Determine the [x, y] coordinate at the center of the cell enclosing the given text.  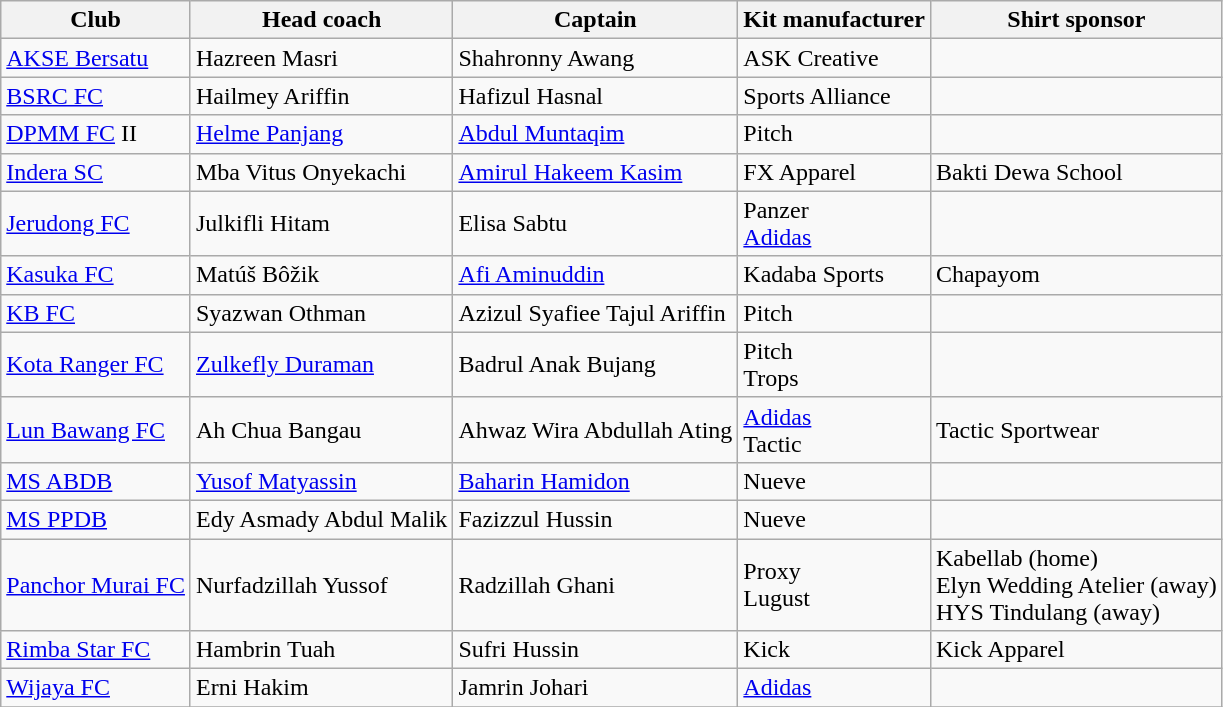
Hafizul Hasnal [596, 96]
Kick Apparel [1076, 650]
Hailmey Ariffin [321, 96]
Shirt sponsor [1076, 20]
Mba Vitus Onyekachi [321, 172]
Fazizzul Hussin [596, 519]
Amirul Hakeem Kasim [596, 172]
Kasuka FC [96, 275]
MS ABDB [96, 481]
Kabellab (home)Elyn Wedding Atelier (away)HYS Tindulang (away) [1076, 584]
Edy Asmady Abdul Malik [321, 519]
Radzillah Ghani [596, 584]
Afi Aminuddin [596, 275]
Helme Panjang [321, 134]
Abdul Muntaqim [596, 134]
Ah Chua Bangau [321, 430]
BSRC FC [96, 96]
Baharin Hamidon [596, 481]
Pitch Trops [834, 364]
Kadaba Sports [834, 275]
KB FC [96, 313]
Nurfadzillah Yussof [321, 584]
Rimba Star FC [96, 650]
MS PPDB [96, 519]
Head coach [321, 20]
Lun Bawang FC [96, 430]
Panzer Adidas [834, 224]
Kit manufacturer [834, 20]
Badrul Anak Bujang [596, 364]
Hazreen Masri [321, 58]
Kota Ranger FC [96, 364]
FX Apparel [834, 172]
Yusof Matyassin [321, 481]
Syazwan Othman [321, 313]
Panchor Murai FC [96, 584]
Julkifli Hitam [321, 224]
Indera SC [96, 172]
Tactic Sportwear [1076, 430]
Jamrin Johari [596, 688]
Sports Alliance [834, 96]
Erni Hakim [321, 688]
Hambrin Tuah [321, 650]
Jerudong FC [96, 224]
Chapayom [1076, 275]
Adidas Tactic [834, 430]
Shahronny Awang [596, 58]
Elisa Sabtu [596, 224]
Captain [596, 20]
Club [96, 20]
Azizul Syafiee Tajul Ariffin [596, 313]
Sufri Hussin [596, 650]
Zulkefly Duraman [321, 364]
ASK Creative [834, 58]
Proxy Lugust [834, 584]
DPMM FC II [96, 134]
AKSE Bersatu [96, 58]
Wijaya FC [96, 688]
Adidas [834, 688]
Matúš Bôžik [321, 275]
Ahwaz Wira Abdullah Ating [596, 430]
Kick [834, 650]
Bakti Dewa School [1076, 172]
